For the text-containing cell, return its midpoint in [x, y] coordinate format. 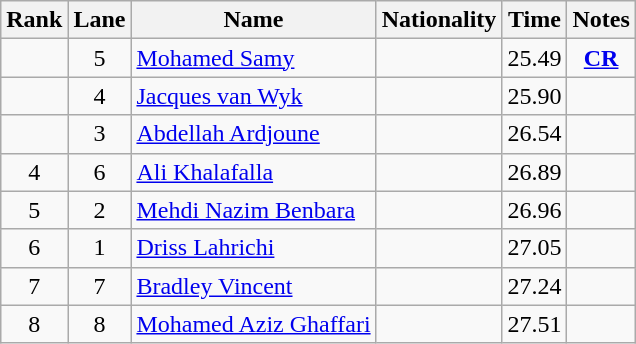
Name [254, 20]
Driss Lahrichi [254, 248]
Lane [100, 20]
Ali Khalafalla [254, 172]
Nationality [439, 20]
Mohamed Samy [254, 58]
Bradley Vincent [254, 286]
1 [100, 248]
Notes [601, 20]
CR [601, 58]
Rank [34, 20]
Abdellah Ardjoune [254, 134]
25.90 [534, 96]
27.05 [534, 248]
26.96 [534, 210]
3 [100, 134]
Jacques van Wyk [254, 96]
26.54 [534, 134]
2 [100, 210]
Time [534, 20]
Mehdi Nazim Benbara [254, 210]
26.89 [534, 172]
27.51 [534, 324]
25.49 [534, 58]
Mohamed Aziz Ghaffari [254, 324]
27.24 [534, 286]
